Provide the (X, Y) coordinate of the cell's center where the given text is located.  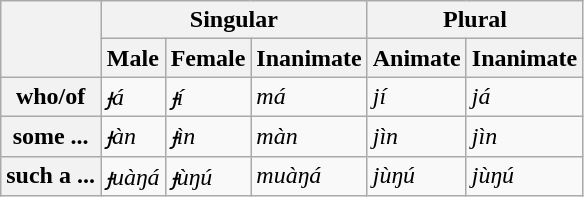
ɟàn (132, 136)
Animate (416, 58)
Singular (234, 20)
má (309, 97)
já (524, 97)
jí (416, 97)
such a ... (51, 176)
ɟùŋú (208, 176)
ɟìn (208, 136)
ɟuàŋá (132, 176)
some ... (51, 136)
màn (309, 136)
ɟá (132, 97)
Female (208, 58)
who/of (51, 97)
ɟí (208, 97)
Male (132, 58)
Plural (474, 20)
muàŋá (309, 176)
